Provide the (x, y) coordinate of the cell's center where the given text is located.  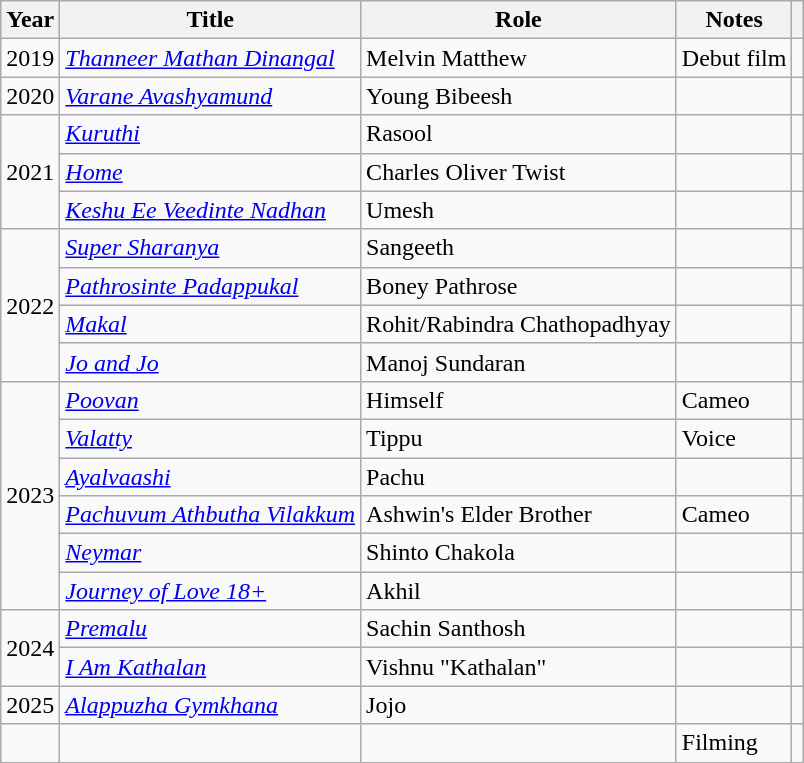
Alappuzha Gymkhana (210, 705)
Filming (734, 743)
Kuruthi (210, 134)
Akhil (519, 591)
Varane Avashyamund (210, 96)
Melvin Matthew (519, 58)
Role (519, 20)
Young Bibeesh (519, 96)
Valatty (210, 438)
Home (210, 172)
Neymar (210, 553)
Voice (734, 438)
Pathrosinte Padappukal (210, 286)
Shinto Chakola (519, 553)
Himself (519, 400)
Notes (734, 20)
Vishnu "Kathalan" (519, 667)
Thanneer Mathan Dinangal (210, 58)
Ayalvaashi (210, 477)
2020 (30, 96)
Jo and Jo (210, 362)
Year (30, 20)
Keshu Ee Veedinte Nadhan (210, 210)
Tippu (519, 438)
Poovan (210, 400)
Journey of Love 18+ (210, 591)
2021 (30, 172)
Super Sharanya (210, 248)
Umesh (519, 210)
2025 (30, 705)
Boney Pathrose (519, 286)
Title (210, 20)
I Am Kathalan (210, 667)
Ashwin's Elder Brother (519, 515)
Rohit/Rabindra Chathopadhyay (519, 324)
2022 (30, 305)
2019 (30, 58)
Jojo (519, 705)
Pachuvum Athbutha Vilakkum (210, 515)
Sachin Santhosh (519, 629)
Pachu (519, 477)
Debut film (734, 58)
Makal (210, 324)
Charles Oliver Twist (519, 172)
Sangeeth (519, 248)
Rasool (519, 134)
Premalu (210, 629)
Manoj Sundaran (519, 362)
2024 (30, 648)
2023 (30, 495)
